Provide the [X, Y] coordinate of the cell's center where the given text is located.  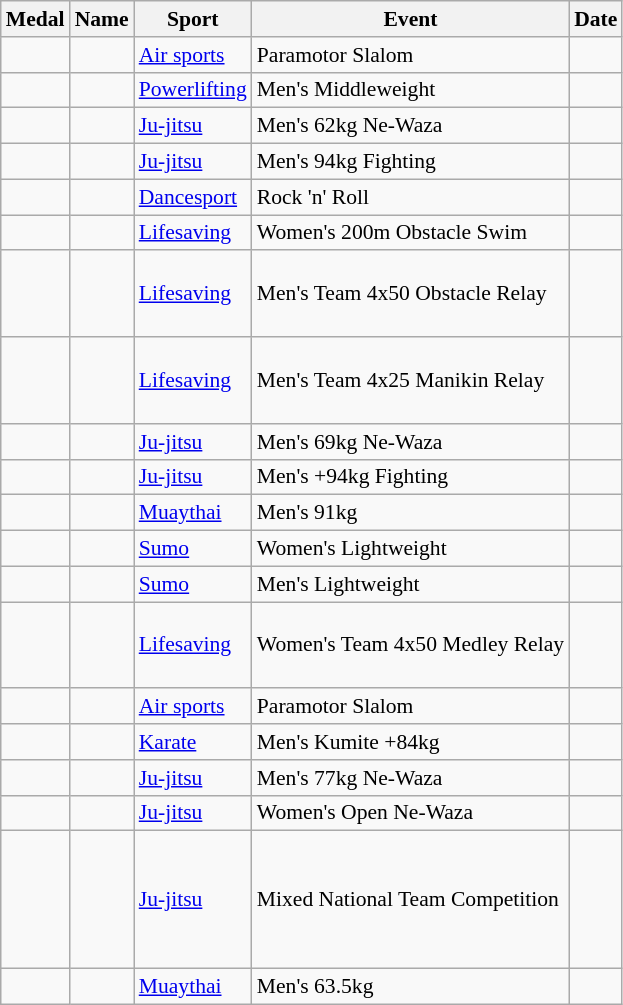
Date [596, 19]
Rock 'n' Roll [410, 197]
Men's +94kg Fighting [410, 477]
Men's 69kg Ne-Waza [410, 442]
Men's 63.5kg [410, 987]
Women's Open Ne-Waza [410, 813]
Mixed National Team Competition [410, 900]
Men's 62kg Ne-Waza [410, 126]
Men's Lightweight [410, 584]
Event [410, 19]
Men's 91kg [410, 513]
Dancesport [193, 197]
Medal [36, 19]
Men's Team 4x50 Obstacle Relay [410, 294]
Men's 94kg Fighting [410, 162]
Name [102, 19]
Men's Kumite +84kg [410, 742]
Men's Middleweight [410, 90]
Men's 77kg Ne-Waza [410, 778]
Women's Lightweight [410, 549]
Sport [193, 19]
Men's Team 4x25 Manikin Relay [410, 380]
Women's Team 4x50 Medley Relay [410, 646]
Karate [193, 742]
Powerlifting [193, 90]
Women's 200m Obstacle Swim [410, 233]
